Return the (x, y) coordinate for the center point of the cell that contains the specified text.  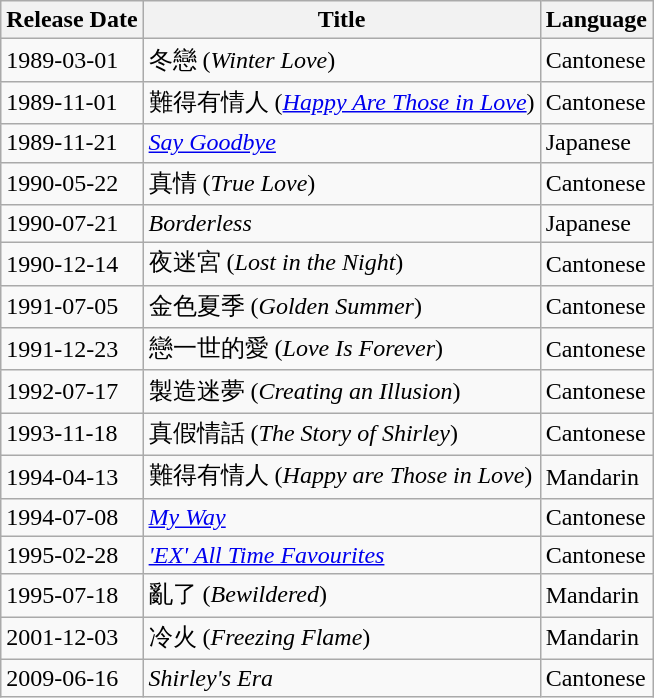
1995-02-28 (72, 555)
1994-07-08 (72, 517)
1991-07-05 (72, 306)
冬戀 (Winter Love) (342, 60)
1989-11-01 (72, 102)
冷火 (Freezing Flame) (342, 638)
'EX' All Time Favourites (342, 555)
1989-03-01 (72, 60)
難得有情人 (Happy are Those in Love) (342, 476)
1991-12-23 (72, 350)
1993-11-18 (72, 434)
難得有情人 (Happy Are Those in Love) (342, 102)
My Way (342, 517)
戀一世的愛 (Love Is Forever) (342, 350)
1994-04-13 (72, 476)
1990-12-14 (72, 264)
真假情話 (The Story of Shirley) (342, 434)
1989-11-21 (72, 143)
夜迷宮 (Lost in the Night) (342, 264)
1990-05-22 (72, 184)
Borderless (342, 224)
2009-06-16 (72, 678)
1990-07-21 (72, 224)
2001-12-03 (72, 638)
1992-07-17 (72, 392)
1995-07-18 (72, 596)
Title (342, 20)
Release Date (72, 20)
Language (596, 20)
Say Goodbye (342, 143)
Shirley's Era (342, 678)
製造迷夢 (Creating an Illusion) (342, 392)
亂了 (Bewildered) (342, 596)
金色夏季 (Golden Summer) (342, 306)
真情 (True Love) (342, 184)
